Find where the given text appears and provide that cell's center as [X, Y] coordinate. 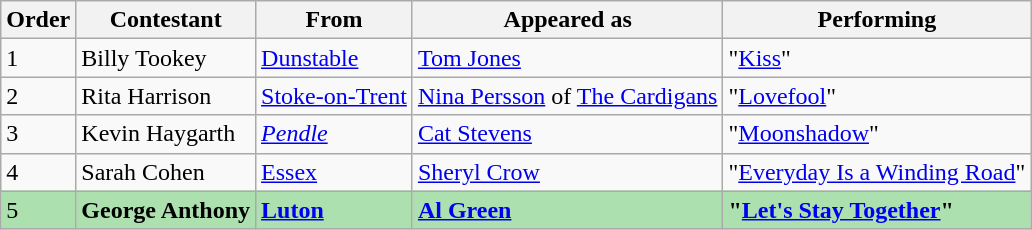
Billy Tookey [166, 58]
Order [38, 20]
"Let's Stay Together" [877, 210]
Nina Persson of The Cardigans [568, 96]
5 [38, 210]
1 [38, 58]
4 [38, 172]
Sarah Cohen [166, 172]
George Anthony [166, 210]
"Kiss" [877, 58]
Pendle [334, 134]
3 [38, 134]
Dunstable [334, 58]
Rita Harrison [166, 96]
"Lovefool" [877, 96]
Stoke-on-Trent [334, 96]
Tom Jones [568, 58]
Al Green [568, 210]
Appeared as [568, 20]
From [334, 20]
Contestant [166, 20]
Performing [877, 20]
Luton [334, 210]
Essex [334, 172]
"Moonshadow" [877, 134]
"Everyday Is a Winding Road" [877, 172]
2 [38, 96]
Cat Stevens [568, 134]
Kevin Haygarth [166, 134]
Sheryl Crow [568, 172]
